Return [x, y] of the center of cell containing provided text 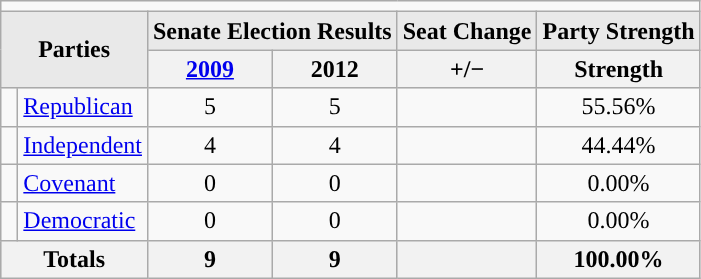
+/− [467, 69]
Senate Election Results [272, 31]
Seat Change [467, 31]
Independent [83, 145]
Republican [83, 107]
55.56% [618, 107]
44.44% [618, 145]
Strength [618, 69]
100.00% [618, 259]
Democratic [83, 221]
Totals [74, 259]
2009 [210, 69]
Covenant [83, 183]
Party Strength [618, 31]
2012 [334, 69]
Parties [74, 50]
